Pinpoint the cell where the given text exists, returning its (X, Y) midpoint coordinate. 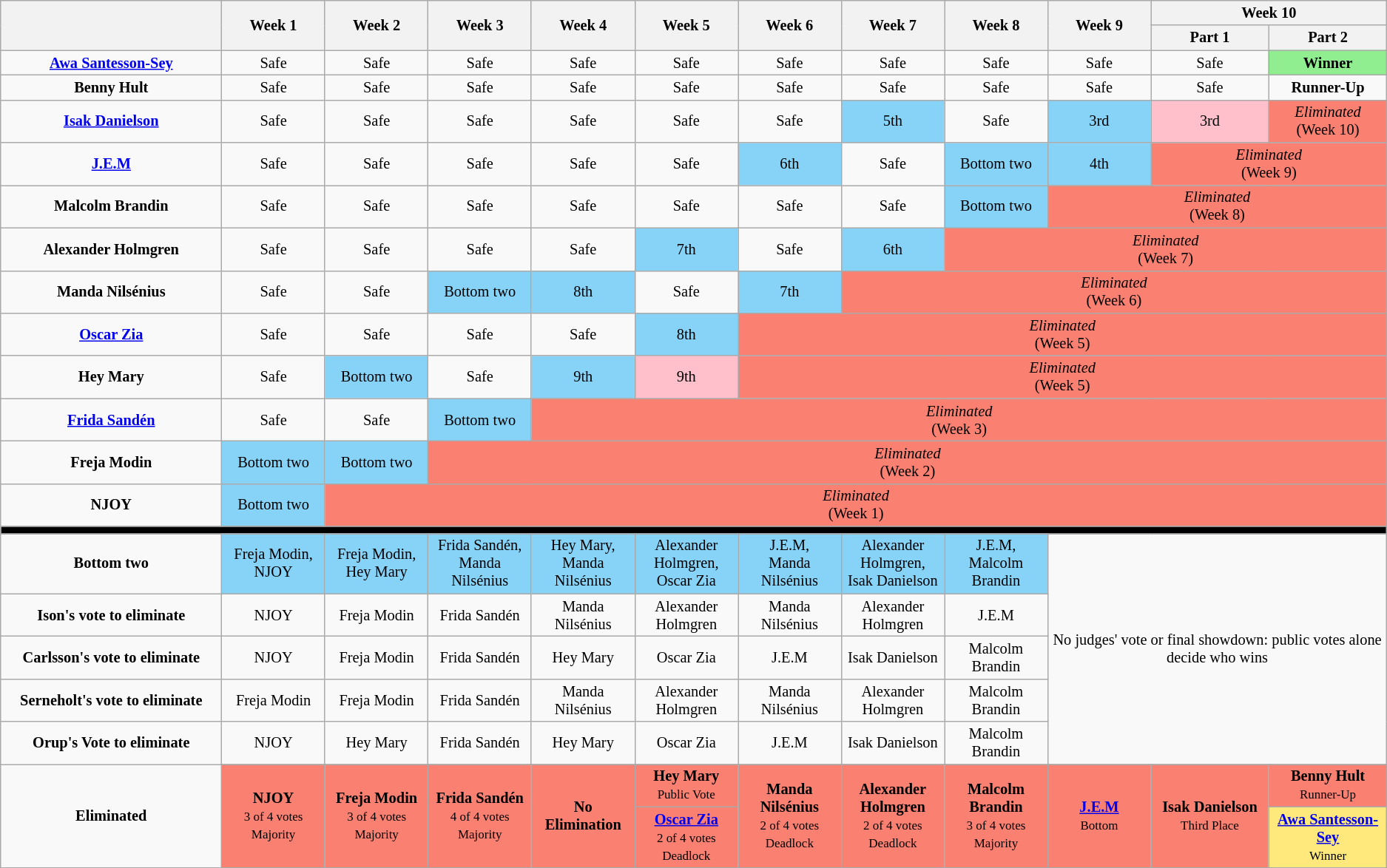
5th (893, 121)
J.E.M,Manda Nilsénius (790, 563)
Week 9 (1099, 25)
No judges' vote or final showdown: public votes alone decide who wins (1218, 648)
Alexander Holmgren2 of 4 votesDeadlock (893, 815)
Freja Modin,NJOY (274, 563)
Eliminated (111, 815)
J.E.M Bottom (1099, 815)
Manda Nilsénius2 of 4 votesDeadlock (790, 815)
4th (1099, 164)
Week 7 (893, 25)
Winner (1328, 63)
Eliminated(Week 2) (908, 462)
Benny Hult Runner-Up (1328, 785)
Serneholt's vote to eliminate (111, 700)
J.E.M,Malcolm Brandin (996, 563)
Week 2 (377, 25)
Eliminated(Week 6) (1114, 292)
Frida Sandén,Manda Nilsénius (480, 563)
Runner-Up (1328, 87)
Hey Mary Public Vote (686, 785)
Week 3 (480, 25)
Alexander Holmgren,Oscar Zia (686, 563)
Ison's vote to eliminate (111, 615)
Frida Sandén4 of 4 votesMajority (480, 815)
Orup's Vote to eliminate (111, 743)
Awa Santesson-Sey (111, 63)
Eliminated(Week 8) (1218, 206)
Week 1 (274, 25)
Week 5 (686, 25)
Eliminated(Week 3) (959, 420)
Oscar Zia2 of 4 votesDeadlock (686, 837)
Week 6 (790, 25)
Alexander Holmgren,Isak Danielson (893, 563)
Benny Hult (111, 87)
Freja Modin,Hey Mary (377, 563)
NJOY3 of 4 votesMajority (274, 815)
Hey Mary,Manda Nilsénius (583, 563)
Week 10 (1269, 13)
Eliminated(Week 7) (1166, 249)
Eliminated(Week 1) (856, 505)
Awa Santesson-Sey Winner (1328, 837)
Eliminated(Week 10) (1328, 121)
Part 2 (1328, 38)
Carlsson's vote to eliminate (111, 657)
Part 1 (1210, 38)
No Elimination (583, 815)
Eliminated(Week 9) (1269, 164)
Freja Modin3 of 4 votesMajority (377, 815)
Week 8 (996, 25)
Malcolm Brandin3 of 4 votesMajority (996, 815)
Isak Danielson Third Place (1210, 815)
Week 4 (583, 25)
